Return [x, y] of the center of cell containing provided text 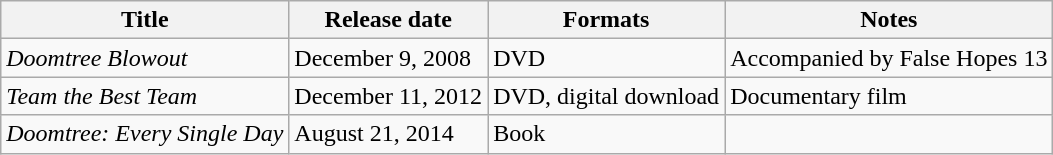
Documentary film [889, 96]
Notes [889, 20]
Book [606, 134]
Doomtree: Every Single Day [145, 134]
DVD [606, 58]
Doomtree Blowout [145, 58]
August 21, 2014 [388, 134]
December 9, 2008 [388, 58]
DVD, digital download [606, 96]
Team the Best Team [145, 96]
Release date [388, 20]
Accompanied by False Hopes 13 [889, 58]
Title [145, 20]
December 11, 2012 [388, 96]
Formats [606, 20]
